Scan for the cell matching the given text and deliver its [x, y] coordinate at center. 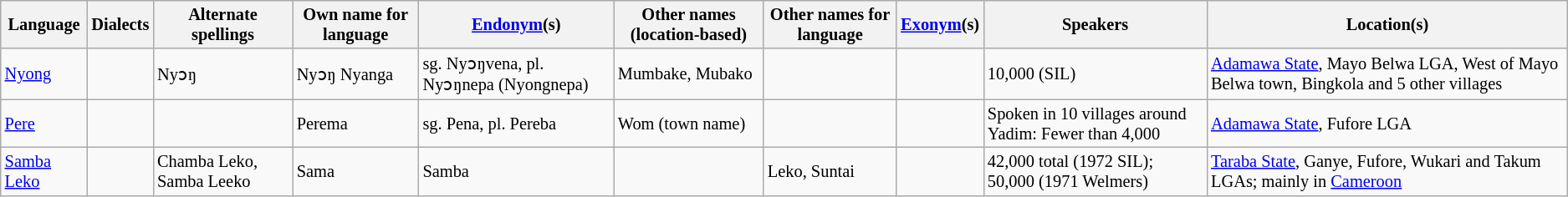
Own name for language [356, 24]
Other names for language [830, 24]
Nyong [44, 73]
sg. Pena, pl. Pereba [517, 124]
Exonym(s) [940, 24]
Nyɔŋ Nyanga [356, 73]
Location(s) [1387, 24]
Adamawa State, Fufore LGA [1387, 124]
Sama [356, 171]
Speakers [1096, 24]
Samba [517, 171]
sg. Nyɔŋvena, pl. Nyɔŋnepa (Nyongnepa) [517, 73]
42,000 total (1972 SIL); 50,000 (1971 Welmers) [1096, 171]
Perema [356, 124]
Spoken in 10 villages around Yadim: Fewer than 4,000 [1096, 124]
10,000 (SIL) [1096, 73]
Wom (town name) [689, 124]
Language [44, 24]
Endonym(s) [517, 24]
Nyɔŋ [222, 73]
Taraba State, Ganye, Fufore, Wukari and Takum LGAs; mainly in Cameroon [1387, 171]
Samba Leko [44, 171]
Alternate spellings [222, 24]
Mumbake, Mubako [689, 73]
Chamba Leko, Samba Leeko [222, 171]
Dialects [120, 24]
Other names (location-based) [689, 24]
Pere [44, 124]
Adamawa State, Mayo Belwa LGA, West of Mayo Belwa town, Bingkola and 5 other villages [1387, 73]
Leko, Suntai [830, 171]
